Determine the [X, Y] coordinate at the center of the cell enclosing the given text.  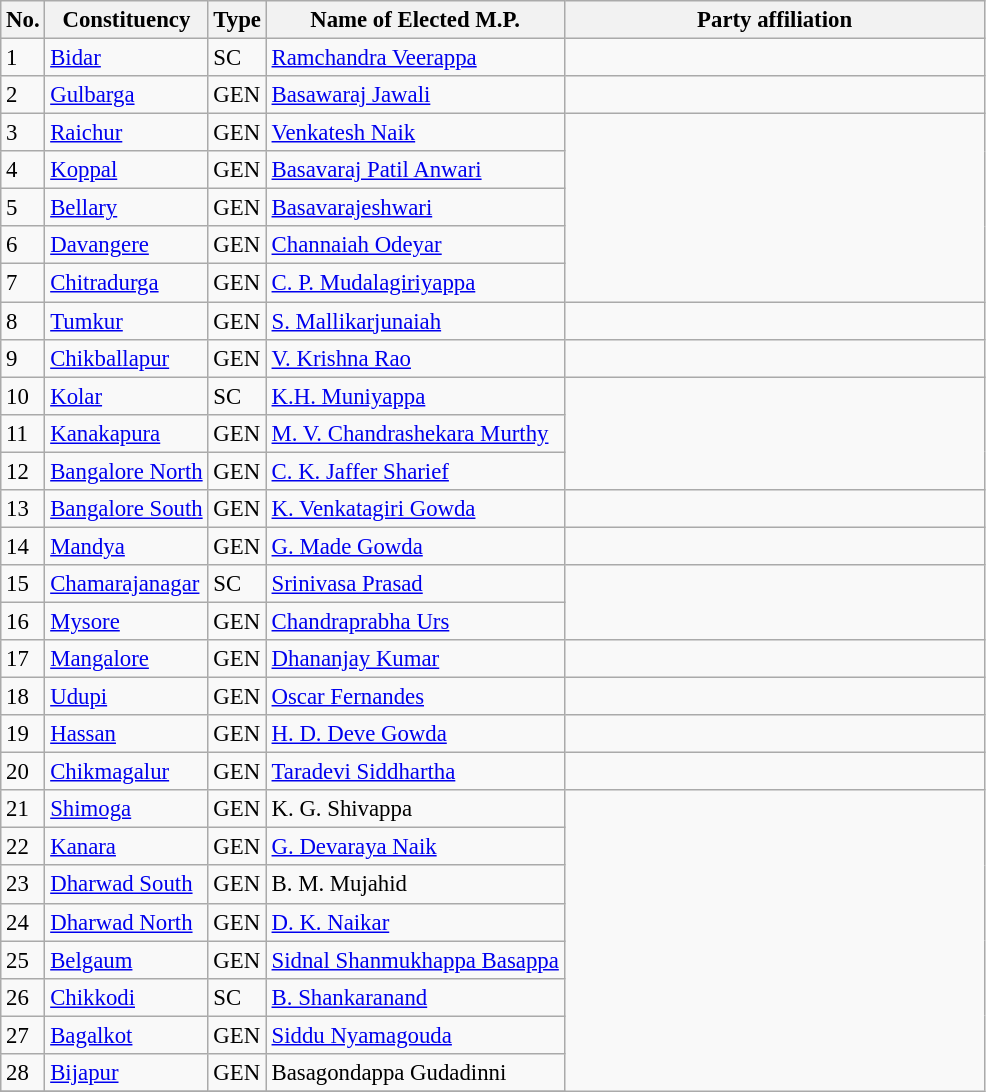
Kanakapura [126, 433]
Basawaraj Jawali [415, 95]
K.H. Muniyappa [415, 396]
Taradevi Siddhartha [415, 772]
Mangalore [126, 659]
Mandya [126, 546]
C. P. Mudalagiriyappa [415, 283]
Dharwad North [126, 922]
M. V. Chandrashekara Murthy [415, 433]
Kanara [126, 847]
Chikmagalur [126, 772]
9 [23, 358]
K. Venkatagiri Gowda [415, 509]
Basavarajeshwari [415, 208]
Bagalkot [126, 1035]
Gulbarga [126, 95]
Ramchandra Veerappa [415, 58]
12 [23, 471]
V. Krishna Rao [415, 358]
Tumkur [126, 321]
Chandraprabha Urs [415, 621]
11 [23, 433]
Koppal [126, 170]
26 [23, 997]
G. Made Gowda [415, 546]
Davangere [126, 245]
Party affiliation [774, 20]
5 [23, 208]
14 [23, 546]
Chitradurga [126, 283]
2 [23, 95]
B. M. Mujahid [415, 885]
Basavaraj Patil Anwari [415, 170]
27 [23, 1035]
Sidnal Shanmukhappa Basappa [415, 960]
8 [23, 321]
7 [23, 283]
24 [23, 922]
No. [23, 20]
4 [23, 170]
18 [23, 697]
Name of Elected M.P. [415, 20]
G. Devaraya Naik [415, 847]
Type [237, 20]
Belgaum [126, 960]
Shimoga [126, 809]
20 [23, 772]
Mysore [126, 621]
Channaiah Odeyar [415, 245]
17 [23, 659]
B. Shankaranand [415, 997]
Dhananjay Kumar [415, 659]
21 [23, 809]
15 [23, 584]
H. D. Deve Gowda [415, 734]
1 [23, 58]
Hassan [126, 734]
Bangalore South [126, 509]
Oscar Fernandes [415, 697]
22 [23, 847]
25 [23, 960]
C. K. Jaffer Sharief [415, 471]
K. G. Shivappa [415, 809]
23 [23, 885]
Udupi [126, 697]
Venkatesh Naik [415, 133]
Bellary [126, 208]
Srinivasa Prasad [415, 584]
Constituency [126, 20]
16 [23, 621]
19 [23, 734]
Chikkodi [126, 997]
Chamarajanagar [126, 584]
Basagondappa Gudadinni [415, 1073]
6 [23, 245]
Siddu Nyamagouda [415, 1035]
Bangalore North [126, 471]
Chikballapur [126, 358]
Bijapur [126, 1073]
Raichur [126, 133]
S. Mallikarjunaiah [415, 321]
3 [23, 133]
Kolar [126, 396]
Dharwad South [126, 885]
28 [23, 1073]
Bidar [126, 58]
13 [23, 509]
10 [23, 396]
D. K. Naikar [415, 922]
